Scan for the cell matching the given text and deliver its (X, Y) coordinate at center. 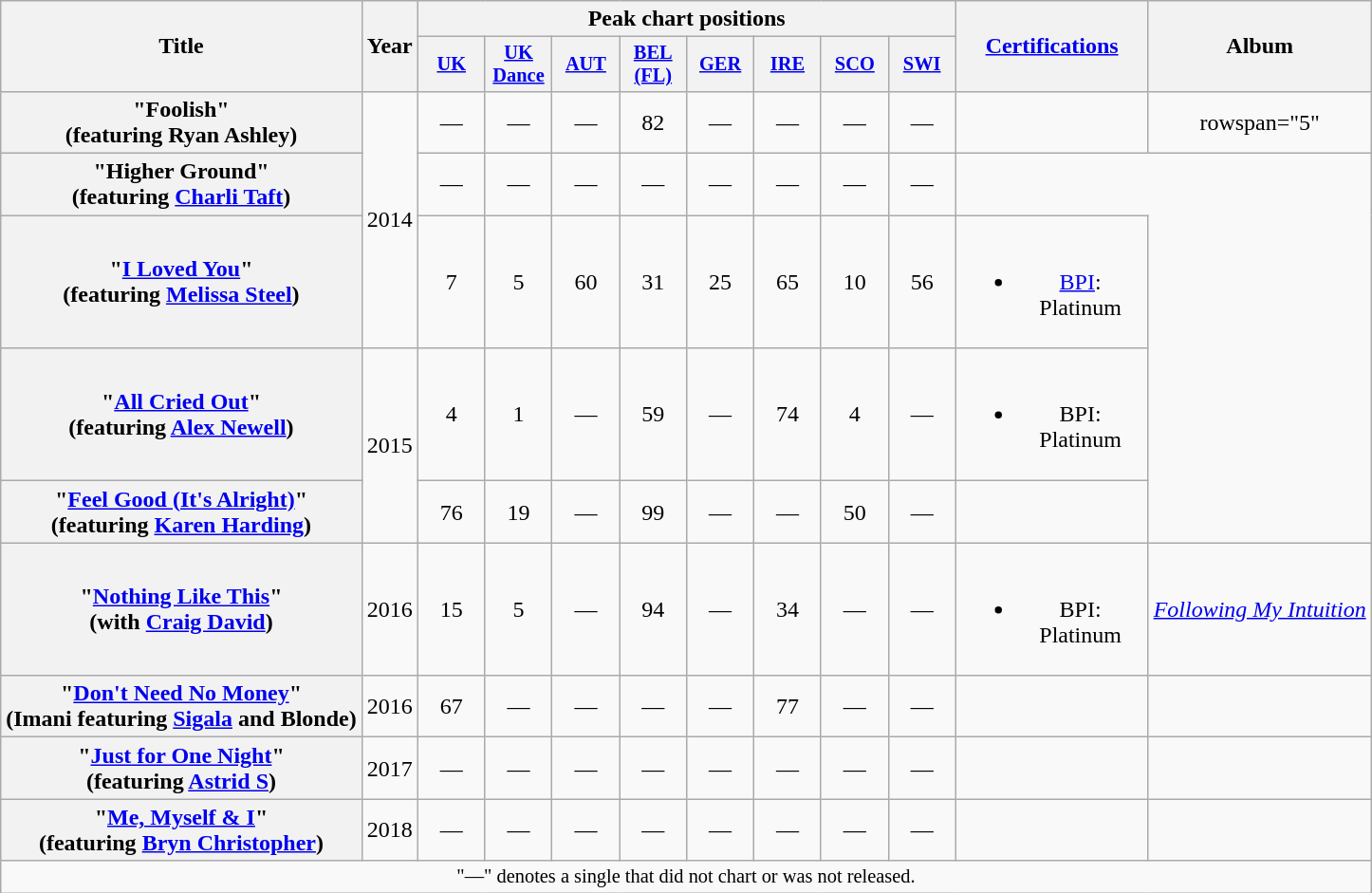
"Foolish"(featuring Ryan Ashley) (181, 121)
SWI (922, 65)
SCO (854, 65)
Year (389, 47)
"Don't Need No Money"(Imani featuring Sigala and Blonde) (181, 706)
19 (518, 512)
67 (452, 706)
34 (788, 609)
31 (653, 282)
Title (181, 47)
"Nothing Like This"(with Craig David) (181, 609)
UK (452, 65)
UK Dance (518, 65)
25 (721, 282)
74 (788, 415)
60 (586, 282)
82 (653, 121)
"Higher Ground"(featuring Charli Taft) (181, 184)
BEL(FL) (653, 65)
56 (922, 282)
2015 (389, 446)
"I Loved You"(featuring Melissa Steel) (181, 282)
1 (518, 415)
"Me, Myself & I"(featuring Bryn Christopher) (181, 829)
99 (653, 512)
7 (452, 282)
IRE (788, 65)
Following My Intuition (1260, 609)
65 (788, 282)
Album (1260, 47)
"—" denotes a single that did not chart or was not released. (686, 877)
AUT (586, 65)
94 (653, 609)
"Just for One Night"(featuring Astrid S) (181, 769)
10 (854, 282)
"All Cried Out"(featuring Alex Newell) (181, 415)
rowspan="5" (1260, 121)
Certifications (1051, 47)
"Feel Good (It's Alright)"(featuring Karen Harding) (181, 512)
77 (788, 706)
15 (452, 609)
2014 (389, 219)
GER (721, 65)
50 (854, 512)
76 (452, 512)
2018 (389, 829)
Peak chart positions (687, 19)
59 (653, 415)
2017 (389, 769)
